Capture the cell that displays the provided text and extract its (x, y) central coordinate. 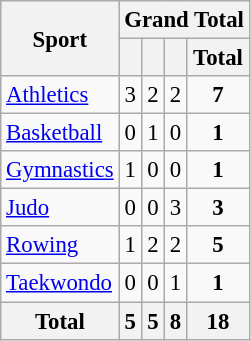
8 (176, 321)
Grand Total (184, 20)
7 (218, 95)
Athletics (60, 95)
Taekwondo (60, 283)
Judo (60, 208)
Basketball (60, 133)
Rowing (60, 245)
Sport (60, 38)
18 (218, 321)
Gymnastics (60, 170)
